For the text-containing cell, return its midpoint in (X, Y) coordinate format. 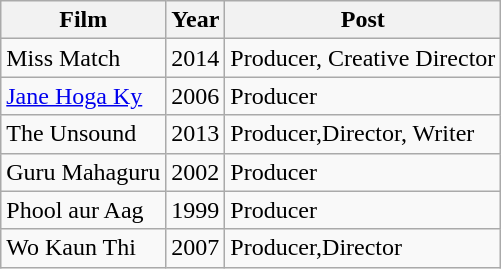
Miss Match (84, 58)
Wo Kaun Thi (84, 248)
2013 (196, 134)
The Unsound (84, 134)
1999 (196, 210)
Guru Mahaguru (84, 172)
2014 (196, 58)
2006 (196, 96)
Producer,Director (363, 248)
Producer,Director, Writer (363, 134)
2002 (196, 172)
Film (84, 20)
Post (363, 20)
Phool aur Aag (84, 210)
Jane Hoga Ky (84, 96)
Producer, Creative Director (363, 58)
Year (196, 20)
2007 (196, 248)
